Find where the given text appears and provide that cell's center as (X, Y) coordinate. 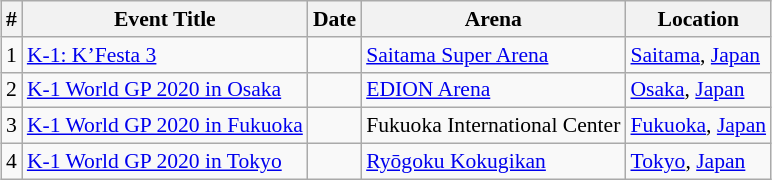
K-1 World GP 2020 in Fukuoka (165, 126)
1 (12, 55)
Saitama, Japan (698, 55)
Tokyo, Japan (698, 162)
# (12, 19)
K-1 World GP 2020 in Tokyo (165, 162)
2 (12, 90)
K-1: K’Festa 3 (165, 55)
4 (12, 162)
Saitama Super Arena (493, 55)
Date (334, 19)
K-1 World GP 2020 in Osaka (165, 90)
Arena (493, 19)
3 (12, 126)
Osaka, Japan (698, 90)
Location (698, 19)
Ryōgoku Kokugikan (493, 162)
Event Title (165, 19)
Fukuoka International Center (493, 126)
EDION Arena (493, 90)
Fukuoka, Japan (698, 126)
